Output the (x, y) coordinate of the center of the cell containing the given text.  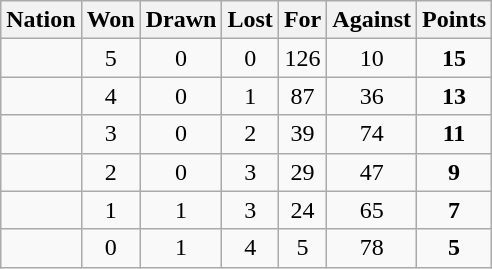
39 (302, 134)
24 (302, 210)
47 (372, 172)
Points (454, 20)
126 (302, 58)
74 (372, 134)
65 (372, 210)
9 (454, 172)
13 (454, 96)
Nation (41, 20)
Drawn (181, 20)
87 (302, 96)
36 (372, 96)
7 (454, 210)
15 (454, 58)
11 (454, 134)
Against (372, 20)
29 (302, 172)
Lost (250, 20)
78 (372, 248)
10 (372, 58)
For (302, 20)
Won (110, 20)
